Locate the cell with the specified text and output its [x, y] center coordinate. 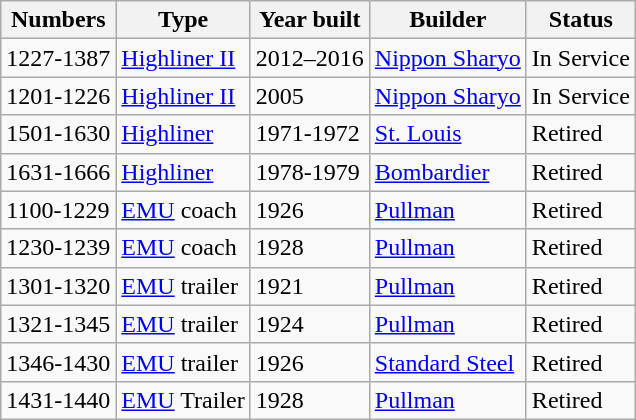
EMU Trailer [183, 400]
1346-1430 [58, 362]
Bombardier [448, 172]
1230-1239 [58, 248]
1227-1387 [58, 58]
1978-1979 [310, 172]
1321-1345 [58, 324]
2005 [310, 96]
Year built [310, 20]
1201-1226 [58, 96]
1301-1320 [58, 286]
Type [183, 20]
1431-1440 [58, 400]
Builder [448, 20]
1100-1229 [58, 210]
Status [580, 20]
1921 [310, 286]
1631-1666 [58, 172]
2012–2016 [310, 58]
St. Louis [448, 134]
Standard Steel [448, 362]
1971-1972 [310, 134]
1501-1630 [58, 134]
Numbers [58, 20]
1924 [310, 324]
